Capture the cell that displays the provided text and extract its [x, y] central coordinate. 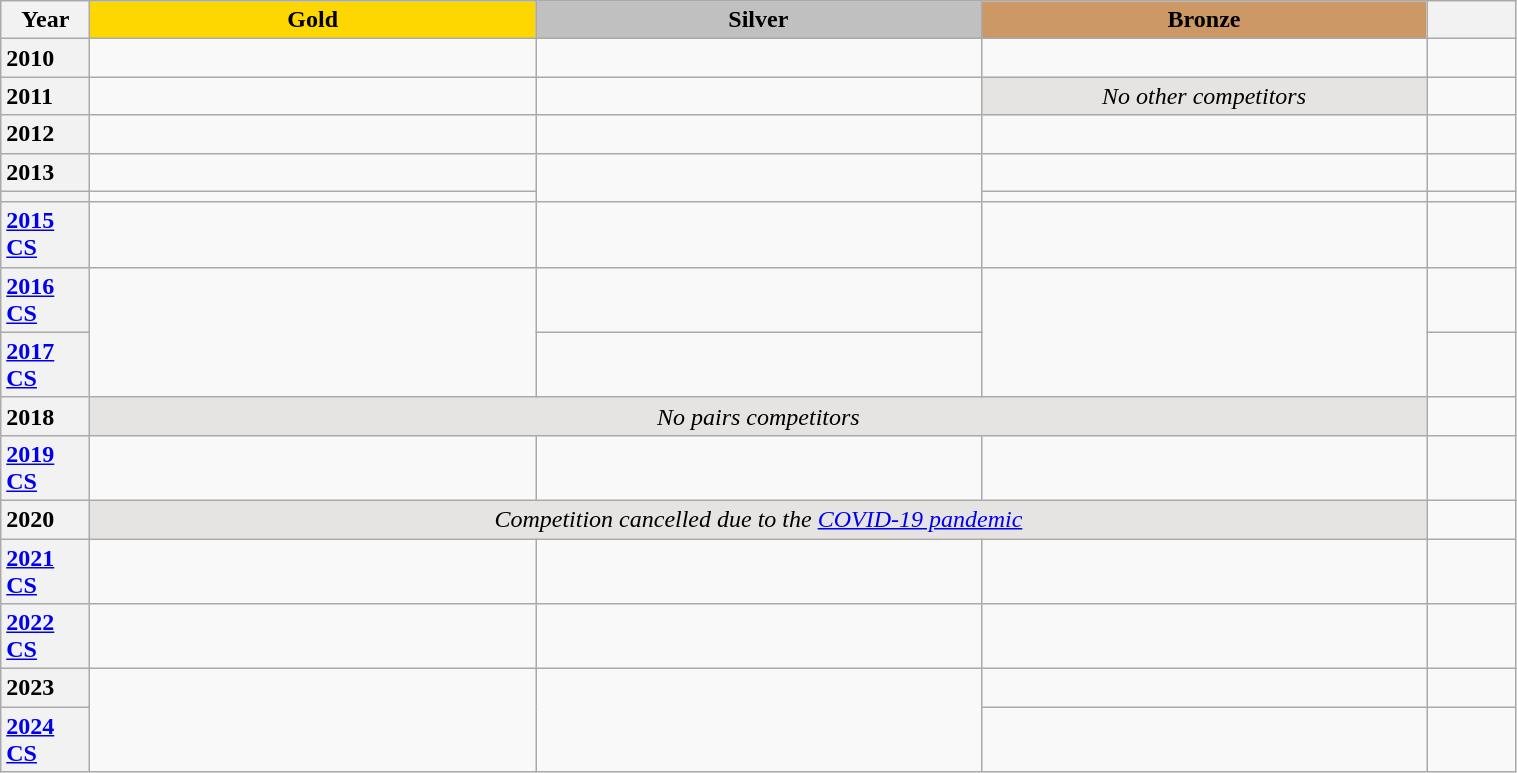
2021 CS [46, 570]
2022 CS [46, 636]
2019 CS [46, 468]
No other competitors [1204, 96]
2012 [46, 134]
2013 [46, 172]
Competition cancelled due to the COVID-19 pandemic [758, 519]
Bronze [1204, 20]
2023 [46, 688]
2020 [46, 519]
2024 CS [46, 740]
No pairs competitors [758, 416]
Year [46, 20]
Gold [313, 20]
2015 CS [46, 234]
2018 [46, 416]
Silver [759, 20]
2010 [46, 58]
2017 CS [46, 364]
2016 CS [46, 300]
2011 [46, 96]
